From the cell containing the given text, extract its center point as [x, y] coordinate. 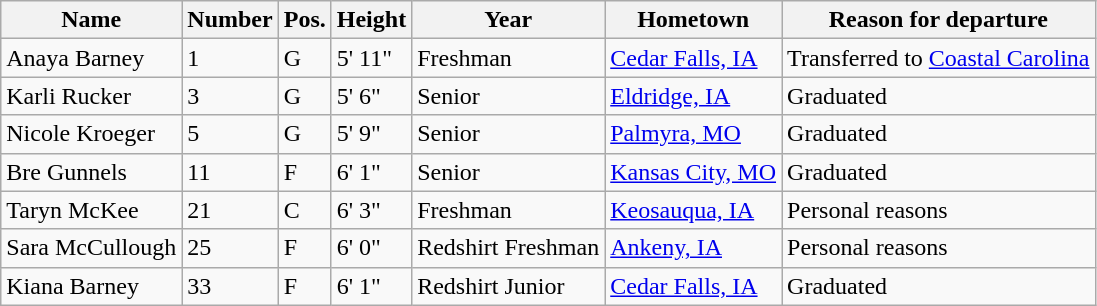
Year [508, 20]
Transferred to Coastal Carolina [938, 58]
Kansas City, MO [694, 172]
6' 3" [371, 210]
Height [371, 20]
Redshirt Freshman [508, 248]
Taryn McKee [92, 210]
Anaya Barney [92, 58]
Number [230, 20]
C [304, 210]
5' 6" [371, 96]
3 [230, 96]
5' 9" [371, 134]
Name [92, 20]
11 [230, 172]
Nicole Kroeger [92, 134]
25 [230, 248]
Keosauqua, IA [694, 210]
Ankeny, IA [694, 248]
Redshirt Junior [508, 286]
5 [230, 134]
Sara McCullough [92, 248]
Reason for departure [938, 20]
Palmyra, MO [694, 134]
21 [230, 210]
1 [230, 58]
5' 11" [371, 58]
6' 0" [371, 248]
Bre Gunnels [92, 172]
33 [230, 286]
Kiana Barney [92, 286]
Pos. [304, 20]
Karli Rucker [92, 96]
Hometown [694, 20]
Eldridge, IA [694, 96]
